From the cell containing the given text, extract its center point as (X, Y) coordinate. 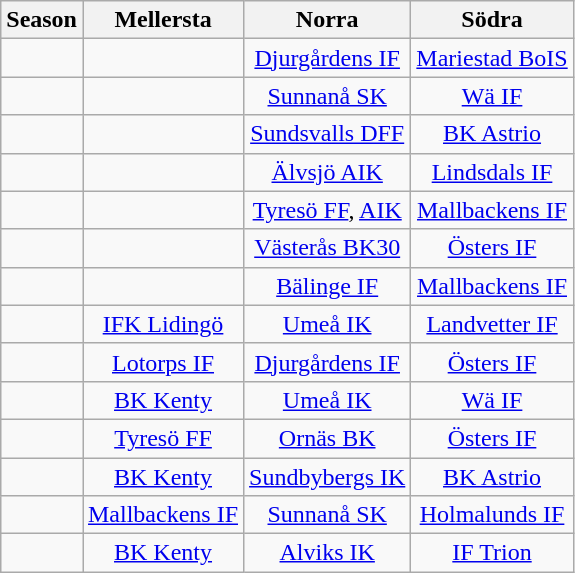
Lindsdals IF (492, 172)
IF Trion (492, 553)
Season (42, 20)
Alviks IK (328, 553)
Sundsvalls DFF (328, 134)
Norra (328, 20)
Tyresö FF, AIK (328, 210)
Sundbybergs IK (328, 477)
Södra (492, 20)
Landvetter IF (492, 324)
Mariestad BoIS (492, 58)
Ornäs BK (328, 438)
Tyresö FF (162, 438)
Västerås BK30 (328, 248)
Mellersta (162, 20)
Holmalunds IF (492, 515)
Bälinge IF (328, 286)
Älvsjö AIK (328, 172)
Lotorps IF (162, 362)
IFK Lidingö (162, 324)
